Search for the cell housing the specified text and yield its (x, y) center coordinate. 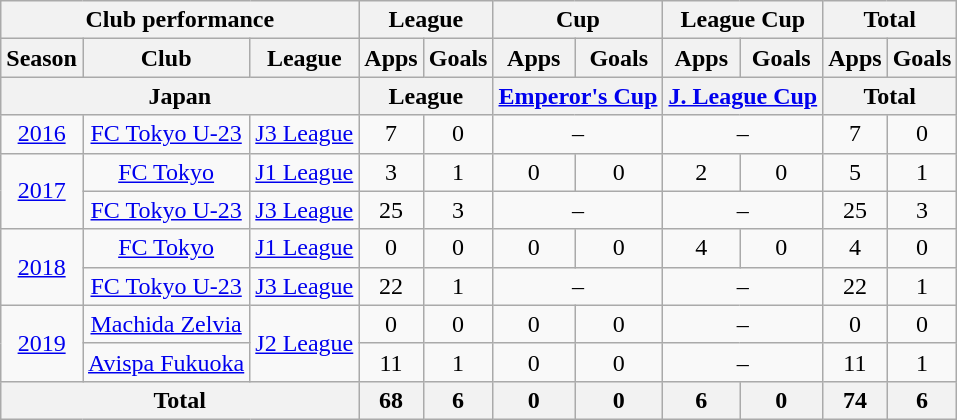
Machida Zelvia (166, 324)
Club performance (180, 20)
2018 (42, 267)
2 (702, 172)
Japan (180, 96)
5 (855, 172)
League Cup (743, 20)
2017 (42, 191)
68 (391, 400)
Avispa Fukuoka (166, 362)
Club (166, 58)
2016 (42, 134)
J. League Cup (743, 96)
2019 (42, 343)
Cup (578, 20)
J2 League (304, 343)
Season (42, 58)
74 (855, 400)
Emperor's Cup (578, 96)
